Find where the given text appears and provide that cell's center as (x, y) coordinate. 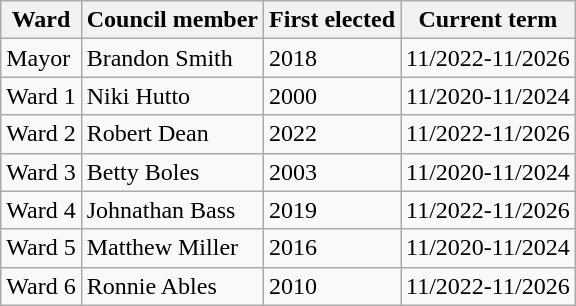
Matthew Miller (172, 248)
Betty Boles (172, 172)
Brandon Smith (172, 58)
2000 (332, 96)
Ward 5 (41, 248)
Ward 2 (41, 134)
Niki Hutto (172, 96)
Ward (41, 20)
Ward 3 (41, 172)
Current term (488, 20)
Council member (172, 20)
2022 (332, 134)
Ward 1 (41, 96)
2016 (332, 248)
First elected (332, 20)
2010 (332, 286)
Ronnie Ables (172, 286)
Johnathan Bass (172, 210)
2003 (332, 172)
Mayor (41, 58)
2019 (332, 210)
Robert Dean (172, 134)
2018 (332, 58)
Ward 4 (41, 210)
Ward 6 (41, 286)
